Detect which cell encompasses the target text, then output its (x, y) center coordinate. 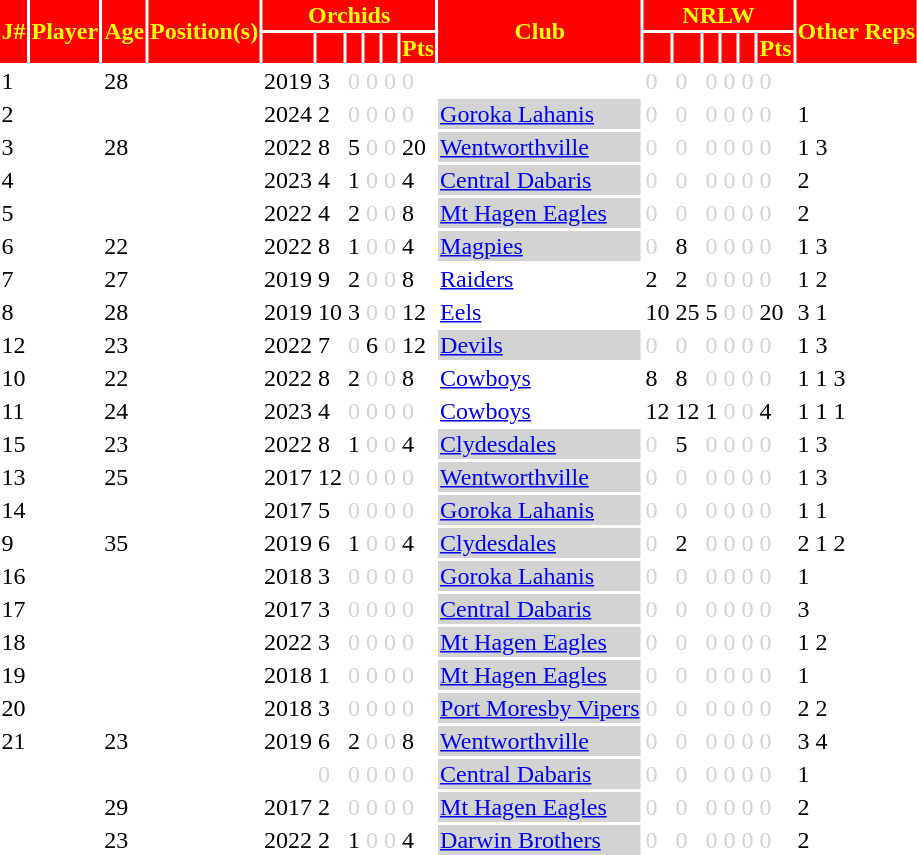
Position(s) (204, 32)
2 2 (856, 708)
2 1 2 (856, 543)
Club (540, 32)
11 (14, 411)
Port Moresby Vipers (540, 708)
13 (14, 477)
3 1 (856, 312)
Eels (540, 312)
Player (65, 32)
17 (14, 609)
19 (14, 675)
Other Reps (856, 32)
Orchids (350, 15)
Devils (540, 345)
14 (14, 510)
24 (124, 411)
Age (124, 32)
3 4 (856, 741)
Raiders (540, 279)
1 1 3 (856, 378)
15 (14, 444)
35 (124, 543)
18 (14, 642)
29 (124, 807)
NRLW (718, 15)
Magpies (540, 246)
16 (14, 576)
2024 (288, 114)
21 (14, 741)
27 (124, 279)
Darwin Brothers (540, 840)
1 1 1 (856, 411)
J# (14, 32)
1 1 (856, 510)
